Detect which cell encompasses the target text, then output its [X, Y] center coordinate. 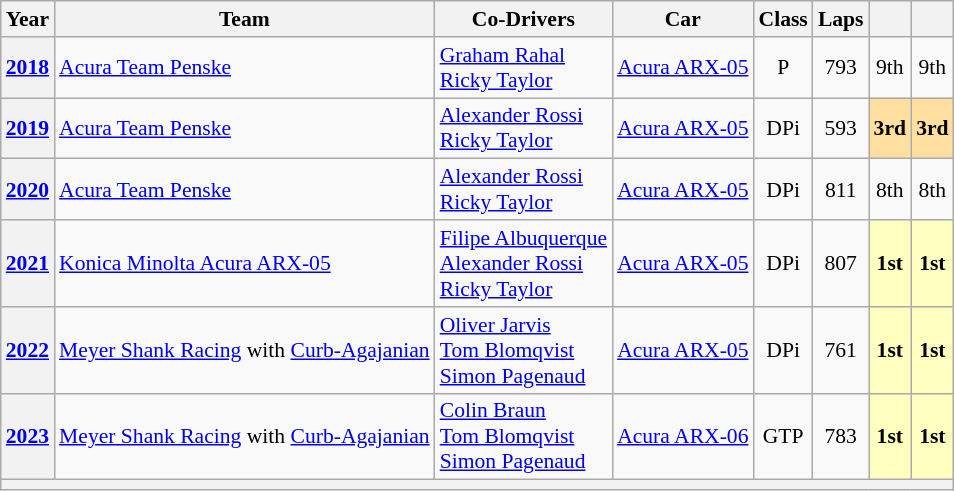
2018 [28, 68]
Konica Minolta Acura ARX-05 [244, 264]
Oliver Jarvis Tom Blomqvist Simon Pagenaud [524, 350]
Class [782, 19]
807 [841, 264]
593 [841, 128]
Graham Rahal Ricky Taylor [524, 68]
2020 [28, 190]
Team [244, 19]
783 [841, 436]
811 [841, 190]
Laps [841, 19]
GTP [782, 436]
Co-Drivers [524, 19]
2021 [28, 264]
Year [28, 19]
Car [682, 19]
P [782, 68]
2022 [28, 350]
Colin Braun Tom Blomqvist Simon Pagenaud [524, 436]
2023 [28, 436]
Acura ARX-06 [682, 436]
793 [841, 68]
Filipe Albuquerque Alexander Rossi Ricky Taylor [524, 264]
761 [841, 350]
2019 [28, 128]
